For the text-containing cell, return its midpoint in [X, Y] coordinate format. 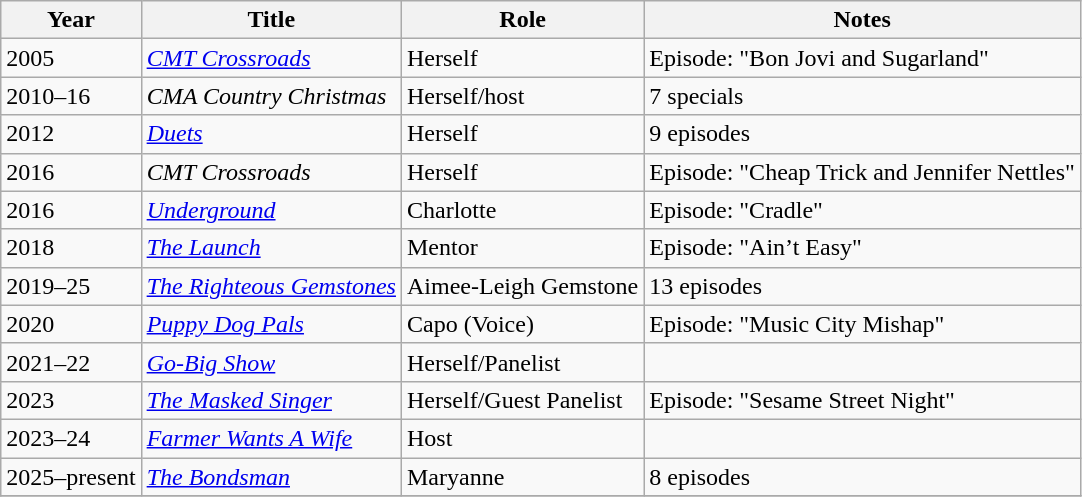
2012 [71, 134]
Title [271, 20]
2019–25 [71, 286]
Herself/Guest Panelist [522, 400]
9 episodes [862, 134]
Charlotte [522, 210]
Notes [862, 20]
8 episodes [862, 477]
13 episodes [862, 286]
2023–24 [71, 438]
Year [71, 20]
Farmer Wants A Wife [271, 438]
2020 [71, 324]
Capo (Voice) [522, 324]
2018 [71, 248]
The Bondsman [271, 477]
Episode: "Bon Jovi and Sugarland" [862, 58]
Maryanne [522, 477]
Mentor [522, 248]
2010–16 [71, 96]
The Masked Singer [271, 400]
Episode: "Sesame Street Night" [862, 400]
Episode: "Cheap Trick and Jennifer Nettles" [862, 172]
2023 [71, 400]
2021–22 [71, 362]
2005 [71, 58]
CMA Country Christmas [271, 96]
Episode: "Music City Mishap" [862, 324]
Herself/Panelist [522, 362]
7 specials [862, 96]
Underground [271, 210]
The Righteous Gemstones [271, 286]
Episode: "Cradle" [862, 210]
Role [522, 20]
Host [522, 438]
Aimee-Leigh Gemstone [522, 286]
Puppy Dog Pals [271, 324]
2025–present [71, 477]
Episode: "Ain’t Easy" [862, 248]
The Launch [271, 248]
Duets [271, 134]
Herself/host [522, 96]
Go-Big Show [271, 362]
